Return (x, y) of the center of cell containing provided text 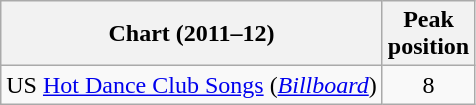
US Hot Dance Club Songs (Billboard) (192, 85)
Peakposition (428, 34)
Chart (2011–12) (192, 34)
8 (428, 85)
